Scan for the cell matching the given text and deliver its [x, y] coordinate at center. 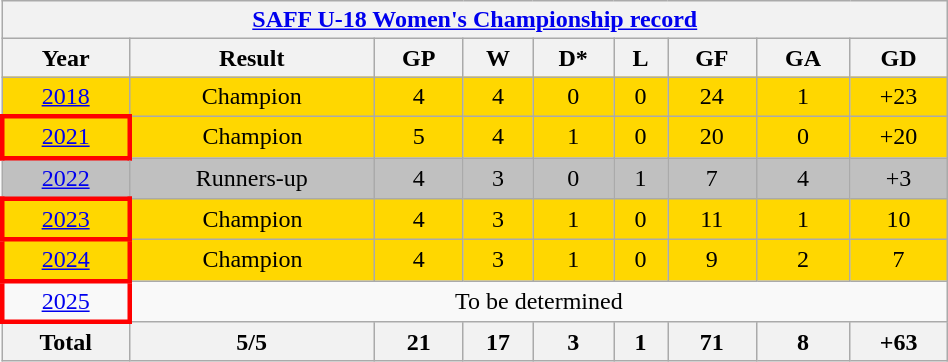
71 [712, 342]
L [641, 58]
+23 [898, 97]
5/5 [252, 342]
2 [803, 260]
2025 [66, 302]
W [498, 58]
GD [898, 58]
To be determined [538, 302]
+20 [898, 136]
Runners-up [252, 178]
2018 [66, 97]
2023 [66, 220]
Result [252, 58]
D* [574, 58]
10 [898, 220]
Total [66, 342]
SAFF U-18 Women's Championship record [474, 20]
+63 [898, 342]
2024 [66, 260]
Year [66, 58]
5 [418, 136]
21 [418, 342]
9 [712, 260]
2021 [66, 136]
17 [498, 342]
11 [712, 220]
GA [803, 58]
GF [712, 58]
8 [803, 342]
+3 [898, 178]
GP [418, 58]
24 [712, 97]
2022 [66, 178]
20 [712, 136]
